Locate the cell with the specified text and output its [x, y] center coordinate. 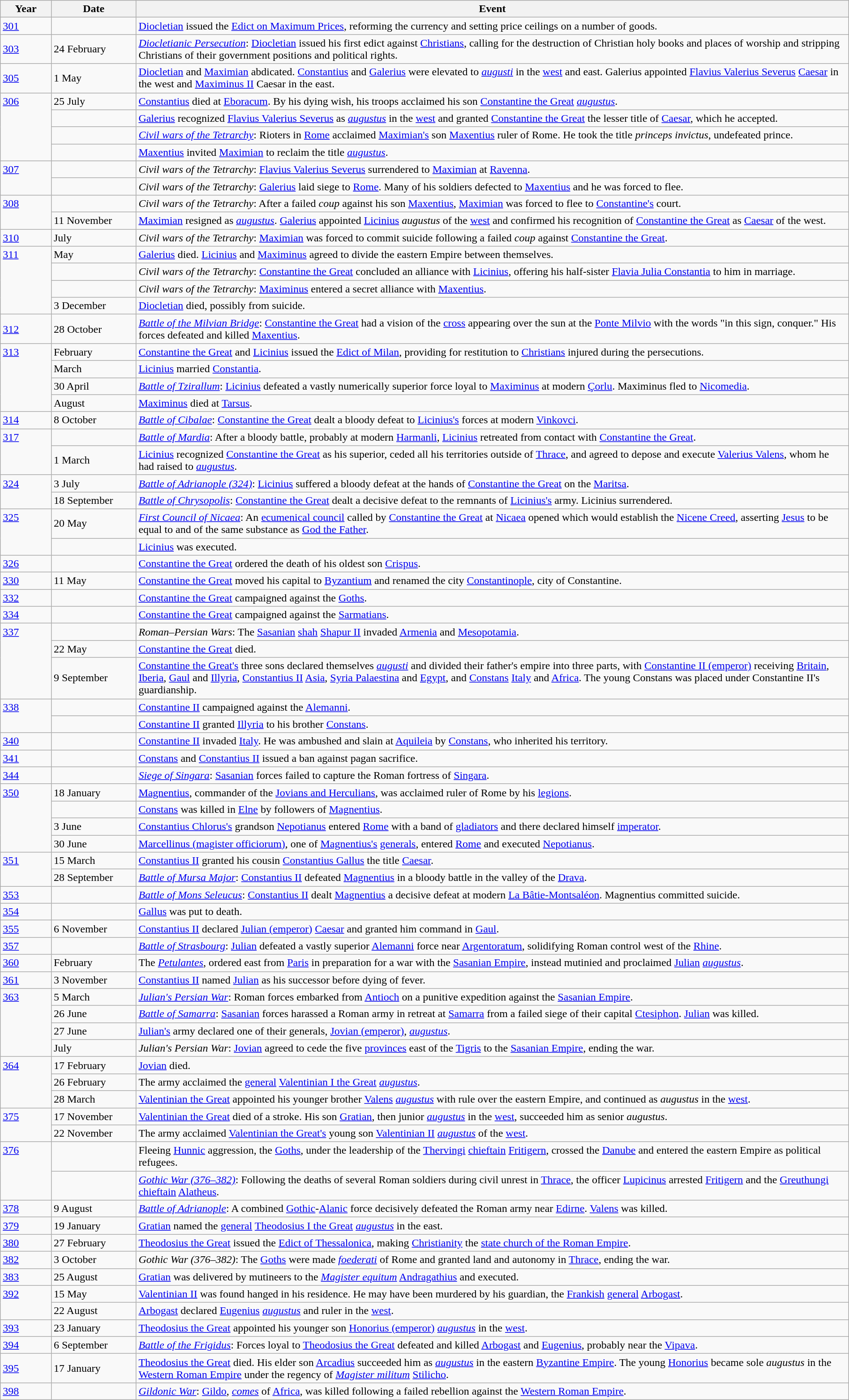
314 [26, 420]
Battle of Chrysopolis: Constantine the Great dealt a decisive defeat to the remnants of Licinius's army. Licinius surrendered. [493, 500]
Battle of Tzirallum: Licinius defeated a vastly numerically superior force loyal to Maximinus at modern Çorlu. Maximinus fled to Nicomedia. [493, 386]
Constantine II campaigned against the Alemanni. [493, 707]
Jovian died. [493, 1065]
338 [26, 716]
18 September [93, 500]
305 [26, 78]
Valentinian the Great appointed his younger brother Valens augustus with rule over the eastern Empire, and continued as augustus in the west. [493, 1099]
3 June [93, 826]
325 [26, 532]
15 May [93, 1294]
23 January [93, 1328]
The Petulantes, ordered east from Paris in preparation for a war with the Sasanian Empire, instead mutinied and proclaimed Julian augustus. [493, 963]
25 August [93, 1277]
363 [26, 1022]
5 March [93, 997]
Theodosius the Great issued the Edict of Thessalonica, making Christianity the state church of the Roman Empire. [493, 1243]
9 August [93, 1209]
8 October [93, 420]
Constantine the Great campaigned against the Sarmatians. [493, 615]
382 [26, 1260]
22 November [93, 1134]
Constantius II named Julian as his successor before dying of fever. [493, 980]
394 [26, 1345]
341 [26, 758]
Magnentius, commander of the Jovians and Herculians, was acclaimed ruler of Rome by his legions. [493, 792]
Gothic War (376–382): The Goths were made foederati of Rome and granted land and autonomy in Thrace, ending the war. [493, 1260]
Valentinian II was found hanged in his residence. He may have been murdered by his guardian, the Frankish general Arbogast. [493, 1294]
17 February [93, 1065]
Roman–Persian Wars: The Sasanian shah Shapur II invaded Armenia and Mesopotamia. [493, 632]
Battle of Cibalae: Constantine the Great dealt a bloody defeat to Licinius's forces at modern Vinkovci. [493, 420]
Constans was killed in Elne by followers of Magnentius. [493, 809]
Constans and Constantius II issued a ban against pagan sacrifice. [493, 758]
Julian's Persian War: Roman forces embarked from Antioch on a punitive expedition against the Sasanian Empire. [493, 997]
Constantius died at Eboracum. By his dying wish, his troops acclaimed his son Constantine the Great augustus. [493, 101]
9 September [93, 678]
330 [26, 581]
Constantine the Great ordered the death of his oldest son Crispus. [493, 564]
313 [26, 378]
Maximinus died at Tarsus. [493, 403]
337 [26, 661]
Gratian was delivered by mutineers to the Magister equitum Andragathius and executed. [493, 1277]
30 June [93, 843]
364 [26, 1082]
11 May [93, 581]
Constantius II granted his cousin Constantius Gallus the title Caesar. [493, 861]
Civil wars of the Tetrarchy: Flavius Valerius Severus surrendered to Maximian at Ravenna. [493, 169]
Gildonic War: Gildo, comes of Africa, was killed following a failed rebellion against the Western Roman Empire. [493, 1391]
379 [26, 1226]
22 August [93, 1311]
Event [493, 9]
393 [26, 1328]
18 January [93, 792]
August [93, 403]
Battle of Samarra: Sasanian forces harassed a Roman army in retreat at Samarra from a failed siege of their capital Ctesiphon. Julian was killed. [493, 1014]
375 [26, 1125]
15 March [93, 861]
Battle of Adrianople: A combined Gothic-Alanic force decisively defeated the Roman army near Edirne. Valens was killed. [493, 1209]
27 June [93, 1031]
Constantine the Great moved his capital to Byzantium and renamed the city Constantinople, city of Constantine. [493, 581]
Constantine the Great and Licinius issued the Edict of Milan, providing for restitution to Christians injured during the persecutions. [493, 352]
3 July [93, 483]
26 June [93, 1014]
30 April [93, 386]
1 May [93, 78]
Gratian named the general Theodosius I the Great augustus in the east. [493, 1226]
Constantine II granted Illyria to his brother Constans. [493, 724]
Constantius Chlorus's grandson Nepotianus entered Rome with a band of gladiators and there declared himself imperator. [493, 826]
Battle of Adrianople (324): Licinius suffered a bloody defeat at the hands of Constantine the Great on the Maritsa. [493, 483]
317 [26, 451]
332 [26, 598]
28 September [93, 878]
Julian's army declared one of their generals, Jovian (emperor), augustus. [493, 1031]
The army acclaimed the general Valentinian I the Great augustus. [493, 1082]
354 [26, 912]
308 [26, 212]
17 November [93, 1117]
24 February [93, 49]
March [93, 369]
Constantine the Great campaigned against the Goths. [493, 598]
376 [26, 1171]
Marcellinus (magister officiorum), one of Magnentius's generals, entered Rome and executed Nepotianus. [493, 843]
Constantius II declared Julian (emperor) Caesar and granted him command in Gaul. [493, 929]
The army acclaimed Valentinian the Great's young son Valentinian II augustus of the west. [493, 1134]
6 November [93, 929]
Civil wars of the Tetrarchy: Maximinus entered a secret alliance with Maxentius. [493, 289]
344 [26, 775]
28 March [93, 1099]
355 [26, 929]
311 [26, 280]
324 [26, 492]
19 January [93, 1226]
Licinius married Constantia. [493, 369]
Constantine II invaded Italy. He was ambushed and slain at Aquileia by Constans, who inherited his territory. [493, 741]
357 [26, 946]
306 [26, 127]
3 October [93, 1260]
3 December [93, 306]
Galerius recognized Flavius Valerius Severus as augustus in the west and granted Constantine the Great the lesser title of Caesar, which he accepted. [493, 118]
May [93, 255]
378 [26, 1209]
Galerius died. Licinius and Maximinus agreed to divide the eastern Empire between themselves. [493, 255]
303 [26, 49]
334 [26, 615]
326 [26, 564]
310 [26, 238]
Civil wars of the Tetrarchy: After a failed coup against his son Maxentius, Maximian was forced to flee to Constantine's court. [493, 203]
Maxentius invited Maximian to reclaim the title augustus. [493, 152]
Year [26, 9]
301 [26, 26]
Licinius was executed. [493, 547]
383 [26, 1277]
25 July [93, 101]
26 February [93, 1082]
Battle of Mardia: After a bloody battle, probably at modern Harmanli, Licinius retreated from contact with Constantine the Great. [493, 437]
Siege of Singara: Sasanian forces failed to capture the Roman fortress of Singara. [493, 775]
340 [26, 741]
6 September [93, 1345]
Battle of Mursa Major: Constantius II defeated Magnentius in a bloody battle in the valley of the Drava. [493, 878]
Battle of Mons Seleucus: Constantius II dealt Magnentius a decisive defeat at modern La Bâtie-Montsaléon. Magnentius committed suicide. [493, 895]
Battle of Strasbourg: Julian defeated a vastly superior Alemanni force near Argentoratum, solidifying Roman control west of the Rhine. [493, 946]
Valentinian the Great died of a stroke. His son Gratian, then junior augustus in the west, succeeded him as senior augustus. [493, 1117]
Julian's Persian War: Jovian agreed to cede the five provinces east of the Tigris to the Sasanian Empire, ending the war. [493, 1048]
28 October [93, 329]
353 [26, 895]
Gallus was put to death. [493, 912]
Civil wars of the Tetrarchy: Galerius laid siege to Rome. Many of his soldiers defected to Maxentius and he was forced to flee. [493, 186]
351 [26, 869]
395 [26, 1368]
20 May [93, 523]
Diocletian issued the Edict on Maximum Prices, reforming the currency and setting price ceilings on a number of goods. [493, 26]
3 November [93, 980]
350 [26, 818]
22 May [93, 649]
27 February [93, 1243]
361 [26, 980]
1 March [93, 460]
Constantine the Great died. [493, 649]
Diocletian died, possibly from suicide. [493, 306]
11 November [93, 220]
Battle of the Frigidus: Forces loyal to Theodosius the Great defeated and killed Arbogast and Eugenius, probably near the Vipava. [493, 1345]
Theodosius the Great appointed his younger son Honorius (emperor) augustus in the west. [493, 1328]
17 January [93, 1368]
Arbogast declared Eugenius augustus and ruler in the west. [493, 1311]
Date [93, 9]
392 [26, 1302]
398 [26, 1391]
380 [26, 1243]
307 [26, 178]
312 [26, 329]
360 [26, 963]
Civil wars of the Tetrarchy: Maximian was forced to commit suicide following a failed coup against Constantine the Great. [493, 238]
